For the text-containing cell, return its midpoint in [x, y] coordinate format. 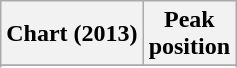
Peakposition [189, 34]
Chart (2013) [72, 34]
